Return the [x, y] coordinate for the center point of the cell that contains the specified text.  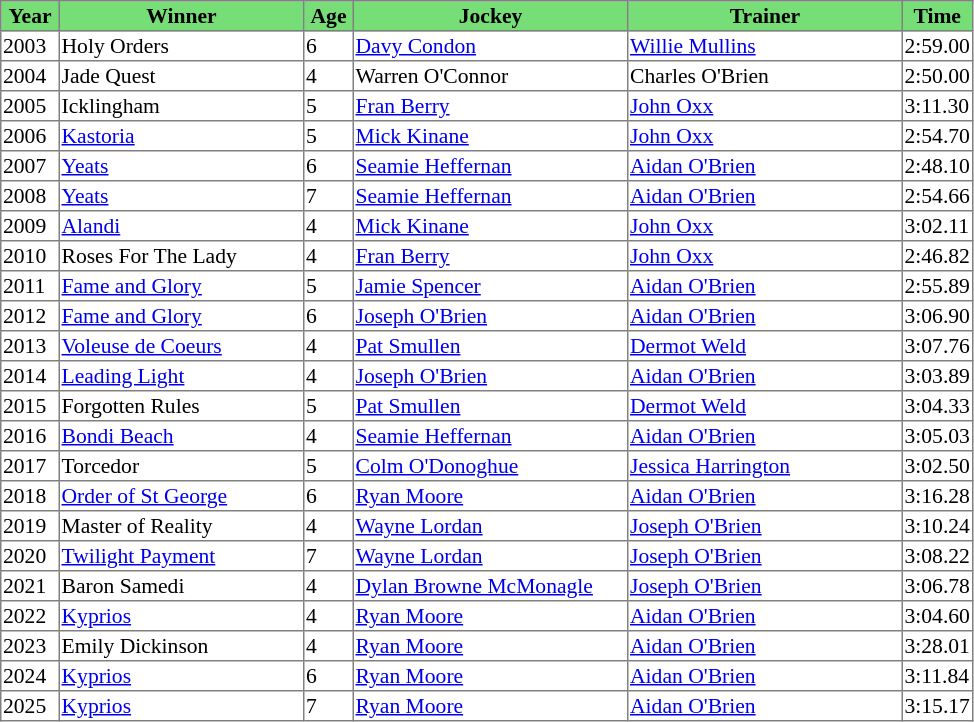
Forgotten Rules [181, 406]
3:11.30 [937, 106]
2007 [30, 166]
Voleuse de Coeurs [181, 346]
3:06.90 [937, 316]
3:02.11 [937, 226]
Dylan Browne McMonagle [490, 586]
Warren O'Connor [490, 76]
2022 [30, 616]
2015 [30, 406]
2:46.82 [937, 256]
Twilight Payment [181, 556]
Master of Reality [181, 526]
2006 [30, 136]
Time [937, 16]
Jade Quest [181, 76]
2:48.10 [937, 166]
2008 [30, 196]
2:54.66 [937, 196]
Year [30, 16]
Torcedor [181, 466]
2021 [30, 586]
Jockey [490, 16]
2014 [30, 376]
2020 [30, 556]
Leading Light [181, 376]
Kastoria [181, 136]
2011 [30, 286]
2010 [30, 256]
Willie Mullins [765, 46]
3:08.22 [937, 556]
2023 [30, 646]
2016 [30, 436]
3:03.89 [937, 376]
Davy Condon [490, 46]
Jamie Spencer [490, 286]
3:04.33 [937, 406]
2018 [30, 496]
Winner [181, 16]
Bondi Beach [181, 436]
Age [329, 16]
3:15.17 [937, 706]
Baron Samedi [181, 586]
3:07.76 [937, 346]
2013 [30, 346]
Roses For The Lady [181, 256]
2024 [30, 676]
3:28.01 [937, 646]
3:16.28 [937, 496]
Colm O'Donoghue [490, 466]
Holy Orders [181, 46]
3:06.78 [937, 586]
2004 [30, 76]
Order of St George [181, 496]
2:59.00 [937, 46]
Icklingham [181, 106]
2019 [30, 526]
Jessica Harrington [765, 466]
Trainer [765, 16]
2:50.00 [937, 76]
2009 [30, 226]
Alandi [181, 226]
3:10.24 [937, 526]
2:54.70 [937, 136]
3:02.50 [937, 466]
2025 [30, 706]
2005 [30, 106]
2012 [30, 316]
3:04.60 [937, 616]
3:11.84 [937, 676]
Charles O'Brien [765, 76]
2017 [30, 466]
3:05.03 [937, 436]
Emily Dickinson [181, 646]
2003 [30, 46]
2:55.89 [937, 286]
